Pinpoint the cell where the given text exists, returning its (x, y) midpoint coordinate. 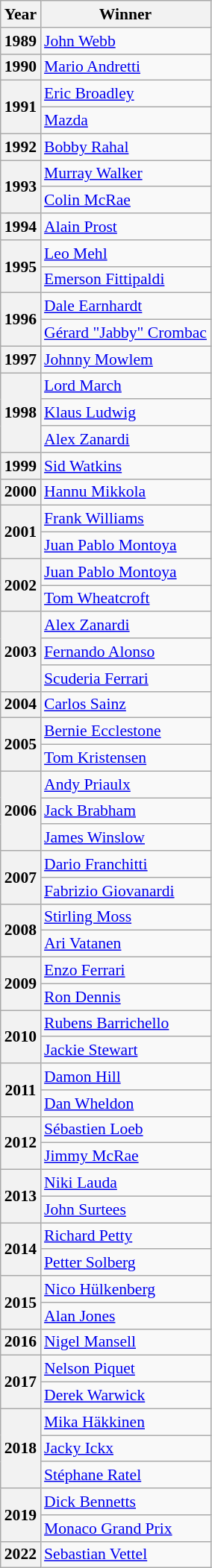
2010 (21, 1036)
John Webb (125, 41)
Ari Vatanen (125, 944)
Jacky Ickx (125, 1449)
Jack Brabham (125, 811)
1997 (21, 359)
Mazda (125, 121)
Emerson Fittipaldi (125, 280)
1989 (21, 41)
Dale Earnhardt (125, 306)
2008 (21, 931)
Alain Prost (125, 227)
1991 (21, 107)
Tom Kristensen (125, 758)
1998 (21, 413)
Winner (125, 14)
2002 (21, 585)
Carlos Sainz (125, 705)
2009 (21, 984)
2000 (21, 492)
Sid Watkins (125, 466)
Mario Andretti (125, 67)
Nico Hülkenberg (125, 1289)
2011 (21, 1090)
Fabrizio Giovanardi (125, 891)
Alan Jones (125, 1316)
2022 (21, 1555)
Tom Wheatcroft (125, 599)
Jimmy McRae (125, 1156)
Murray Walker (125, 174)
Richard Petty (125, 1236)
Ron Dennis (125, 997)
2018 (21, 1448)
Stirling Moss (125, 917)
Gérard "Jabby" Crombac (125, 333)
2016 (21, 1342)
2001 (21, 532)
2004 (21, 705)
Klaus Ludwig (125, 413)
Sébastien Loeb (125, 1130)
Dick Bennetts (125, 1502)
Stéphane Ratel (125, 1476)
Fernando Alonso (125, 652)
Dan Wheldon (125, 1103)
Leo Mehl (125, 254)
2013 (21, 1196)
Niki Lauda (125, 1183)
Dario Franchitti (125, 864)
2007 (21, 877)
Nelson Piquet (125, 1369)
2017 (21, 1382)
John Surtees (125, 1209)
2019 (21, 1515)
Damon Hill (125, 1077)
Monaco Grand Prix (125, 1528)
1994 (21, 227)
Jackie Stewart (125, 1051)
Derek Warwick (125, 1396)
Lord March (125, 386)
Scuderia Ferrari (125, 678)
1995 (21, 267)
Petter Solberg (125, 1263)
Johnny Mowlem (125, 359)
2005 (21, 744)
1990 (21, 67)
2012 (21, 1142)
2015 (21, 1302)
Eric Broadley (125, 94)
1999 (21, 466)
Sebastian Vettel (125, 1555)
Colin McRae (125, 201)
Enzo Ferrari (125, 971)
2003 (21, 652)
Bernie Ecclestone (125, 731)
Andy Priaulx (125, 784)
1992 (21, 147)
Year (21, 14)
Bobby Rahal (125, 147)
2014 (21, 1250)
Nigel Mansell (125, 1342)
Mika Häkkinen (125, 1422)
Hannu Mikkola (125, 492)
Rubens Barrichello (125, 1024)
Frank Williams (125, 519)
2006 (21, 811)
1996 (21, 319)
1993 (21, 186)
James Winslow (125, 838)
